Return the [X, Y] coordinate for the center point of the cell that contains the specified text.  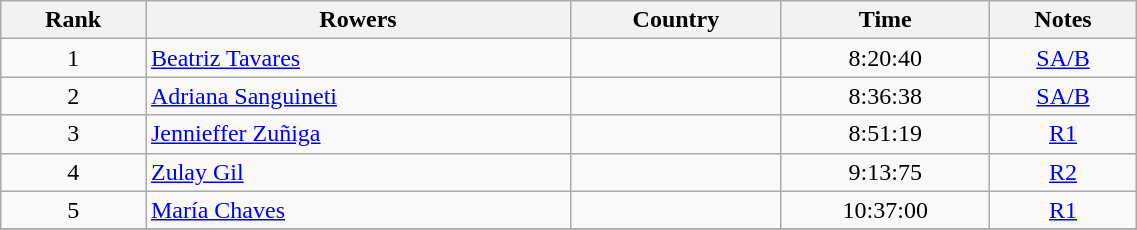
9:13:75 [885, 172]
4 [74, 172]
3 [74, 134]
Rowers [358, 20]
Country [676, 20]
Jennieffer Zuñiga [358, 134]
8:20:40 [885, 58]
5 [74, 210]
1 [74, 58]
8:51:19 [885, 134]
Adriana Sanguineti [358, 96]
8:36:38 [885, 96]
Rank [74, 20]
Zulay Gil [358, 172]
Time [885, 20]
R2 [1063, 172]
Beatriz Tavares [358, 58]
2 [74, 96]
Notes [1063, 20]
María Chaves [358, 210]
10:37:00 [885, 210]
